For the text-containing cell, return its midpoint in (x, y) coordinate format. 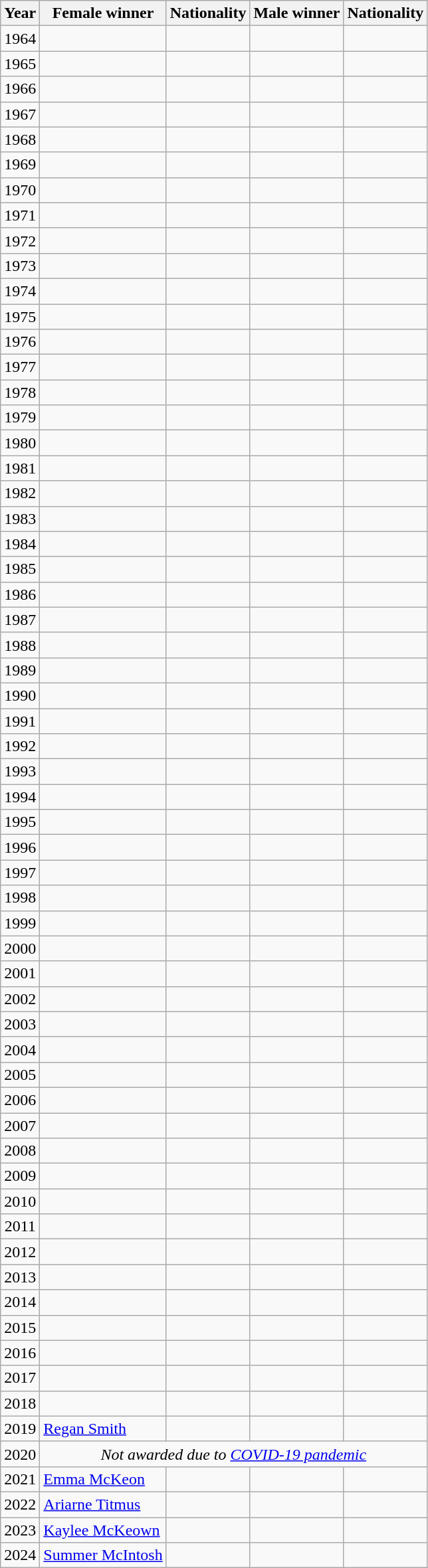
1994 (20, 797)
1997 (20, 873)
2010 (20, 1201)
1969 (20, 165)
1968 (20, 139)
2017 (20, 1378)
2011 (20, 1227)
1993 (20, 772)
1986 (20, 594)
2019 (20, 1429)
Regan Smith (103, 1429)
2018 (20, 1403)
Not awarded due to COVID-19 pandemic (234, 1454)
2001 (20, 974)
Male winner (296, 13)
1973 (20, 266)
Summer McIntosh (103, 1555)
1975 (20, 317)
1977 (20, 367)
1995 (20, 822)
1989 (20, 670)
2008 (20, 1151)
1981 (20, 468)
2002 (20, 999)
2024 (20, 1555)
1984 (20, 544)
2007 (20, 1126)
1978 (20, 392)
1996 (20, 847)
2005 (20, 1075)
Ariarne Titmus (103, 1504)
2015 (20, 1328)
1988 (20, 645)
1999 (20, 923)
Kaylee McKeown (103, 1529)
Year (20, 13)
1982 (20, 493)
2023 (20, 1529)
2022 (20, 1504)
1974 (20, 291)
2012 (20, 1252)
1967 (20, 114)
1991 (20, 721)
2003 (20, 1024)
2000 (20, 948)
1992 (20, 746)
1972 (20, 240)
1971 (20, 215)
1976 (20, 342)
2020 (20, 1454)
1966 (20, 89)
2014 (20, 1302)
2006 (20, 1100)
1987 (20, 620)
1990 (20, 695)
2016 (20, 1353)
Emma McKeon (103, 1479)
1979 (20, 418)
2009 (20, 1176)
1965 (20, 64)
2004 (20, 1049)
1980 (20, 443)
1998 (20, 898)
1964 (20, 39)
2021 (20, 1479)
1970 (20, 190)
1985 (20, 569)
2013 (20, 1277)
Female winner (103, 13)
1983 (20, 519)
